Scan for the cell matching the given text and deliver its (X, Y) coordinate at center. 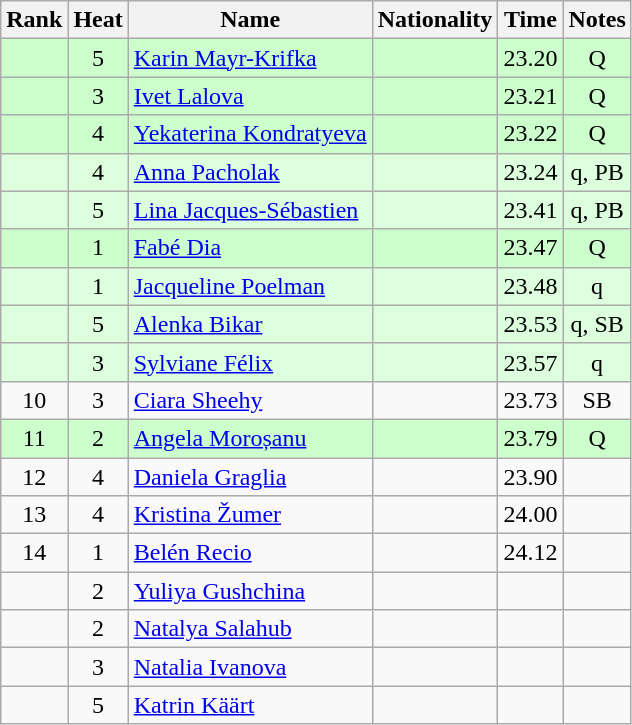
Heat (98, 20)
Lina Jacques-Sébastien (250, 210)
23.53 (530, 324)
Name (250, 20)
Jacqueline Poelman (250, 286)
Natalya Salahub (250, 629)
23.47 (530, 248)
23.20 (530, 58)
Notes (597, 20)
Anna Pacholak (250, 172)
23.22 (530, 134)
14 (34, 553)
Daniela Graglia (250, 477)
23.24 (530, 172)
SB (597, 400)
Ivet Lalova (250, 96)
23.41 (530, 210)
10 (34, 400)
23.79 (530, 438)
Nationality (435, 20)
Natalia Ivanova (250, 667)
Alenka Bikar (250, 324)
23.21 (530, 96)
Yuliya Gushchina (250, 591)
24.00 (530, 515)
Fabé Dia (250, 248)
Rank (34, 20)
Ciara Sheehy (250, 400)
23.48 (530, 286)
Angela Moroșanu (250, 438)
Sylviane Félix (250, 362)
24.12 (530, 553)
23.90 (530, 477)
Belén Recio (250, 553)
Karin Mayr-Krifka (250, 58)
11 (34, 438)
Kristina Žumer (250, 515)
23.57 (530, 362)
Katrin Käärt (250, 705)
23.73 (530, 400)
q, SB (597, 324)
Yekaterina Kondratyeva (250, 134)
Time (530, 20)
12 (34, 477)
13 (34, 515)
